Capture the cell that displays the provided text and extract its [x, y] central coordinate. 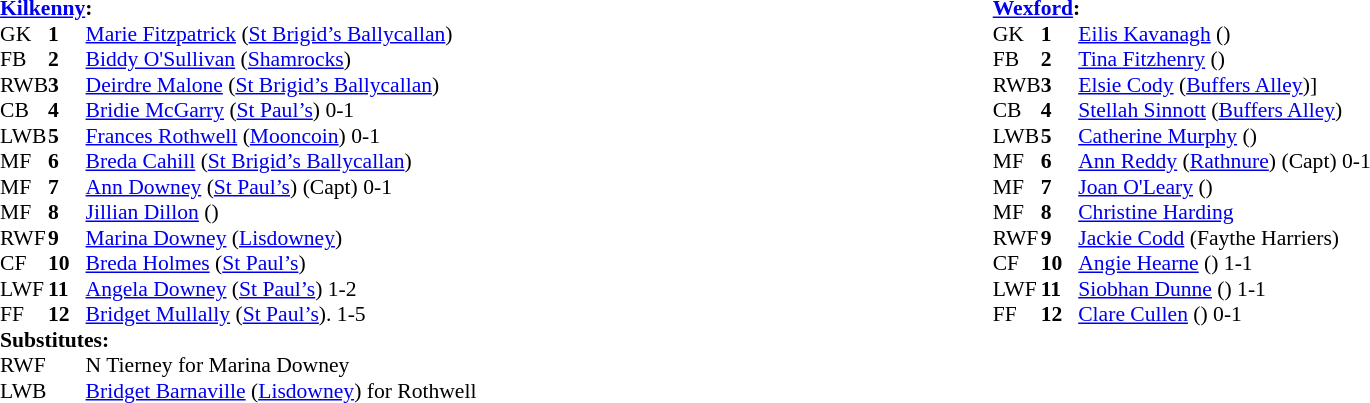
Jillian Dillon () [282, 213]
Ann Downey (St Paul’s) (Capt) 0-1 [282, 187]
Deirdre Malone (St Brigid’s Ballycallan) [282, 85]
Breda Cahill (St Brigid’s Ballycallan) [282, 161]
Frances Rothwell (Mooncoin) 0-1 [282, 136]
Biddy O'Sullivan (Shamrocks) [282, 59]
Angela Downey (St Paul’s) 1-2 [282, 289]
Marina Downey (Lisdowney) [282, 238]
Bridget Mullally (St Paul’s). 1-5 [282, 315]
Marie Fitzpatrick (St Brigid’s Ballycallan) [282, 34]
Breda Holmes (St Paul’s) [282, 263]
N Tierney for Marina Downey [282, 365]
Bridie McGarry (St Paul’s) 0-1 [282, 111]
Substitutes: [238, 340]
